For the text-containing cell, return its midpoint in (x, y) coordinate format. 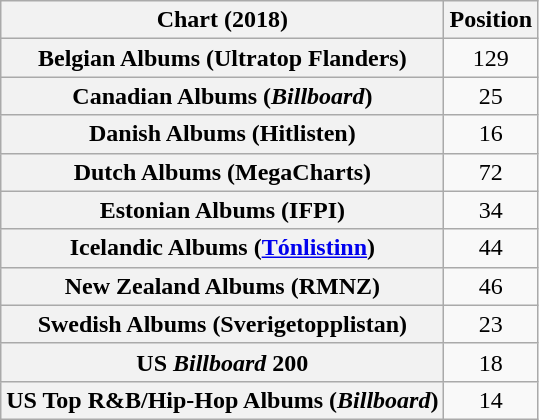
Dutch Albums (MegaCharts) (222, 172)
Canadian Albums (Billboard) (222, 96)
New Zealand Albums (RMNZ) (222, 286)
44 (491, 248)
Chart (2018) (222, 20)
46 (491, 286)
Danish Albums (Hitlisten) (222, 134)
US Top R&B/Hip-Hop Albums (Billboard) (222, 400)
Swedish Albums (Sverigetopplistan) (222, 324)
25 (491, 96)
18 (491, 362)
16 (491, 134)
72 (491, 172)
Belgian Albums (Ultratop Flanders) (222, 58)
Estonian Albums (IFPI) (222, 210)
Position (491, 20)
23 (491, 324)
US Billboard 200 (222, 362)
Icelandic Albums (Tónlistinn) (222, 248)
14 (491, 400)
34 (491, 210)
129 (491, 58)
